Capture the cell that displays the provided text and extract its (X, Y) central coordinate. 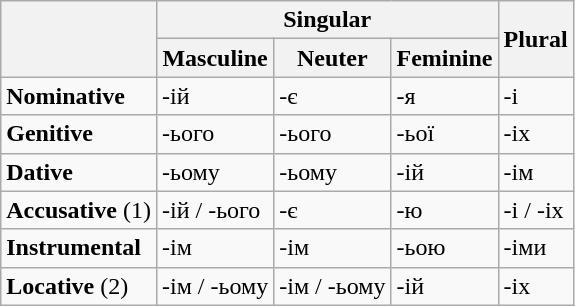
Locative (2) (79, 286)
Genitive (79, 134)
-ій / -ього (214, 210)
-і (536, 96)
Instrumental (79, 248)
Nominative (79, 96)
-ьої (444, 134)
Dative (79, 172)
Plural (536, 39)
Singular (327, 20)
Feminine (444, 58)
Masculine (214, 58)
Accusative (1) (79, 210)
-ьою (444, 248)
-ю (444, 210)
Neuter (332, 58)
-іми (536, 248)
-я (444, 96)
-і / -іх (536, 210)
